Scan for the cell matching the given text and deliver its [x, y] coordinate at center. 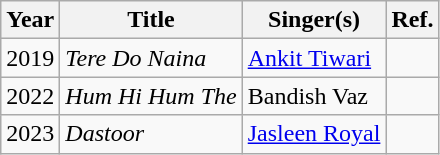
Ref. [412, 20]
2023 [30, 134]
Dastoor [151, 134]
Year [30, 20]
Bandish Vaz [314, 96]
2019 [30, 58]
Hum Hi Hum The [151, 96]
Title [151, 20]
Tere Do Naina [151, 58]
2022 [30, 96]
Jasleen Royal [314, 134]
Singer(s) [314, 20]
Ankit Tiwari [314, 58]
